Detect which cell encompasses the target text, then output its (x, y) center coordinate. 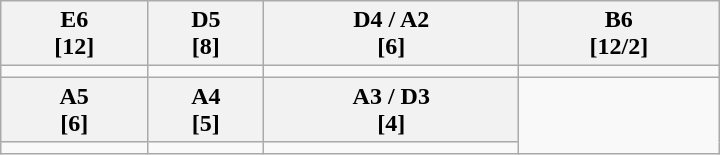
B6[12/2] (618, 34)
A5[6] (74, 110)
A3 / D3[4] (391, 110)
D4 / A2[6] (391, 34)
D5[8] (206, 34)
A4[5] (206, 110)
E6[12] (74, 34)
